Return the (X, Y) coordinate for the center point of the cell that contains the specified text.  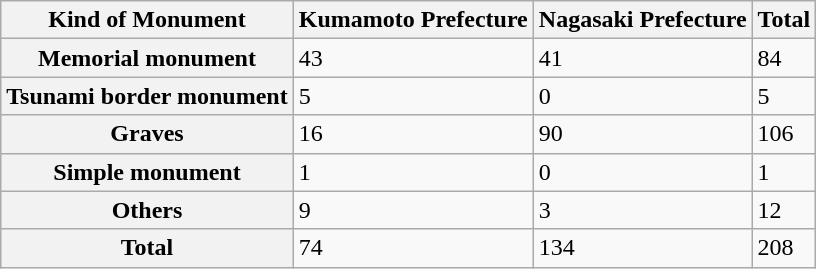
106 (784, 134)
16 (413, 134)
Others (147, 210)
Simple monument (147, 172)
74 (413, 248)
208 (784, 248)
134 (642, 248)
12 (784, 210)
90 (642, 134)
3 (642, 210)
43 (413, 58)
Kumamoto Prefecture (413, 20)
Nagasaki Prefecture (642, 20)
Tsunami border monument (147, 96)
Kind of Monument (147, 20)
Memorial monument (147, 58)
9 (413, 210)
84 (784, 58)
Graves (147, 134)
41 (642, 58)
